Scan for the cell matching the given text and deliver its (X, Y) coordinate at center. 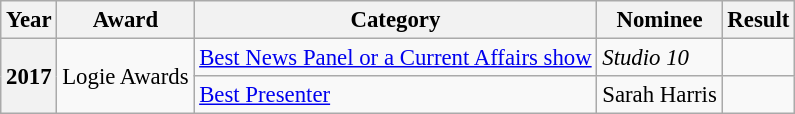
Year (29, 20)
Result (758, 20)
Studio 10 (660, 58)
Logie Awards (126, 76)
Category (396, 20)
Award (126, 20)
Best News Panel or a Current Affairs show (396, 58)
2017 (29, 76)
Sarah Harris (660, 95)
Nominee (660, 20)
Best Presenter (396, 95)
